Identify which cell holds the provided text, then report its (X, Y) central coordinate. 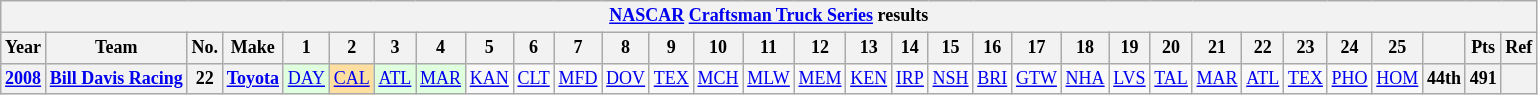
Toyota (252, 78)
15 (950, 48)
CAL (352, 78)
7 (578, 48)
MFD (578, 78)
17 (1037, 48)
16 (992, 48)
18 (1085, 48)
5 (489, 48)
Team (116, 48)
20 (1171, 48)
HOM (1398, 78)
9 (671, 48)
3 (395, 48)
2 (352, 48)
21 (1217, 48)
MCH (718, 78)
BRI (992, 78)
MLW (768, 78)
12 (820, 48)
4 (441, 48)
23 (1306, 48)
KEN (869, 78)
Make (252, 48)
Ref (1519, 48)
13 (869, 48)
6 (534, 48)
2008 (24, 78)
CLT (534, 78)
Bill Davis Racing (116, 78)
Year (24, 48)
8 (626, 48)
14 (910, 48)
10 (718, 48)
DOV (626, 78)
25 (1398, 48)
NHA (1085, 78)
KAN (489, 78)
1 (306, 48)
11 (768, 48)
No. (204, 48)
TAL (1171, 78)
MEM (820, 78)
44th (1444, 78)
LVS (1130, 78)
24 (1350, 48)
PHO (1350, 78)
NSH (950, 78)
Pts (1483, 48)
DAY (306, 78)
19 (1130, 48)
NASCAR Craftsman Truck Series results (769, 16)
491 (1483, 78)
IRP (910, 78)
GTW (1037, 78)
